Locate the cell with the specified text and output its (X, Y) center coordinate. 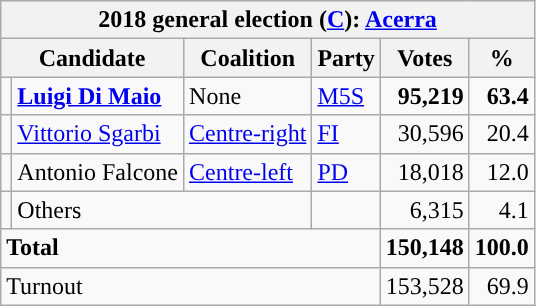
18,018 (424, 172)
69.9 (502, 286)
Centre-left (248, 172)
M5S (346, 96)
Vittorio Sgarbi (98, 134)
None (248, 96)
Antonio Falcone (98, 172)
Votes (424, 58)
% (502, 58)
Others (162, 210)
95,219 (424, 96)
2018 general election (C): Acerra (268, 20)
Luigi Di Maio (98, 96)
150,148 (424, 248)
100.0 (502, 248)
20.4 (502, 134)
6,315 (424, 210)
PD (346, 172)
63.4 (502, 96)
Party (346, 58)
12.0 (502, 172)
153,528 (424, 286)
Coalition (248, 58)
30,596 (424, 134)
Total (191, 248)
4.1 (502, 210)
Candidate (92, 58)
Turnout (191, 286)
FI (346, 134)
Centre-right (248, 134)
